Locate the cell with the specified text and output its (X, Y) center coordinate. 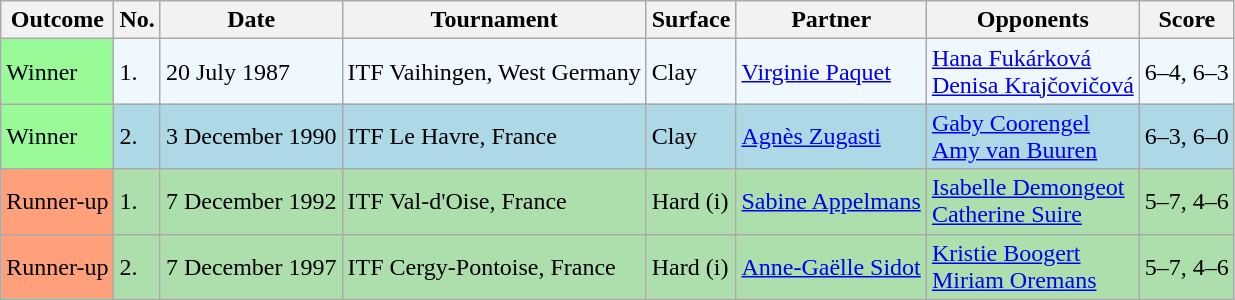
No. (137, 20)
Partner (831, 20)
20 July 1987 (251, 72)
Surface (691, 20)
3 December 1990 (251, 136)
Outcome (58, 20)
Opponents (1032, 20)
Hana Fukárková Denisa Krajčovičová (1032, 72)
Sabine Appelmans (831, 202)
ITF Val-d'Oise, France (494, 202)
ITF Vaihingen, West Germany (494, 72)
Agnès Zugasti (831, 136)
Gaby Coorengel Amy van Buuren (1032, 136)
6–3, 6–0 (1186, 136)
Isabelle Demongeot Catherine Suire (1032, 202)
7 December 1997 (251, 266)
6–4, 6–3 (1186, 72)
Kristie Boogert Miriam Oremans (1032, 266)
ITF Le Havre, France (494, 136)
7 December 1992 (251, 202)
Virginie Paquet (831, 72)
Anne-Gaëlle Sidot (831, 266)
ITF Cergy-Pontoise, France (494, 266)
Date (251, 20)
Tournament (494, 20)
Score (1186, 20)
